Pinpoint the cell where the given text exists, returning its [x, y] midpoint coordinate. 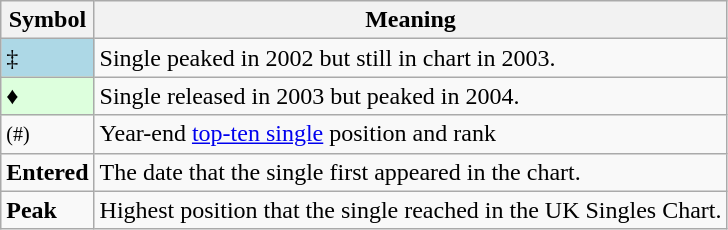
Single released in 2003 but peaked in 2004. [410, 96]
♦ [48, 96]
Peak [48, 210]
The date that the single first appeared in the chart. [410, 172]
Entered [48, 172]
Highest position that the single reached in the UK Singles Chart. [410, 210]
Symbol [48, 20]
Meaning [410, 20]
Year-end top-ten single position and rank [410, 134]
Single peaked in 2002 but still in chart in 2003. [410, 58]
(#) [48, 134]
‡ [48, 58]
